Provide the [X, Y] coordinate of the cell's center where the given text is located.  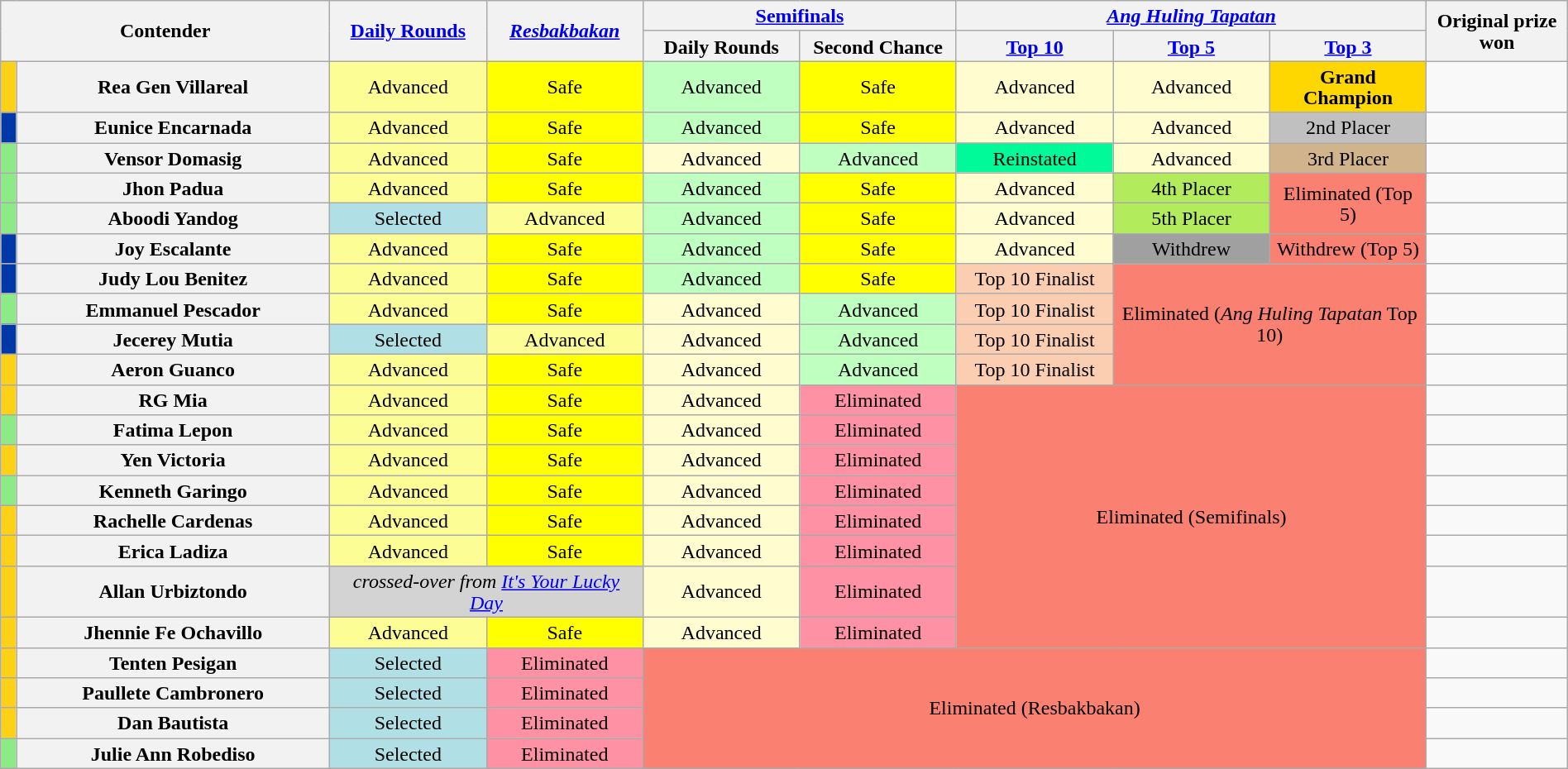
Kenneth Garingo [174, 491]
Jecerey Mutia [174, 339]
Allan Urbiztondo [174, 591]
Yen Victoria [174, 460]
Top 10 [1034, 46]
Withdrew (Top 5) [1348, 248]
Second Chance [878, 46]
Rachelle Cardenas [174, 521]
Eliminated (Semifinals) [1191, 516]
Original prize won [1497, 31]
Resbakbakan [564, 31]
Tenten Pesigan [174, 663]
Erica Ladiza [174, 551]
Contender [165, 31]
4th Placer [1191, 189]
crossed-over from It's Your Lucky Day [486, 591]
Aboodi Yandog [174, 218]
Vensor Domasig [174, 157]
Eliminated (Resbakbakan) [1034, 708]
Dan Bautista [174, 723]
Top 5 [1191, 46]
Jhon Padua [174, 189]
Rea Gen Villareal [174, 87]
Aeron Guanco [174, 369]
Ang Huling Tapatan [1191, 17]
Semifinals [799, 17]
Judy Lou Benitez [174, 279]
Julie Ann Robediso [174, 754]
RG Mia [174, 400]
Withdrew [1191, 248]
5th Placer [1191, 218]
3rd Placer [1348, 157]
Jhennie Fe Ochavillo [174, 632]
Joy Escalante [174, 248]
Top 3 [1348, 46]
Eunice Encarnada [174, 127]
Paullete Cambronero [174, 693]
Eliminated (Ang Huling Tapatan Top 10) [1270, 324]
Emmanuel Pescador [174, 309]
2nd Placer [1348, 127]
Reinstated [1034, 157]
Grand Champion [1348, 87]
Fatima Lepon [174, 430]
Eliminated (Top 5) [1348, 203]
